Determine the (X, Y) coordinate at the center of the cell enclosing the given text.  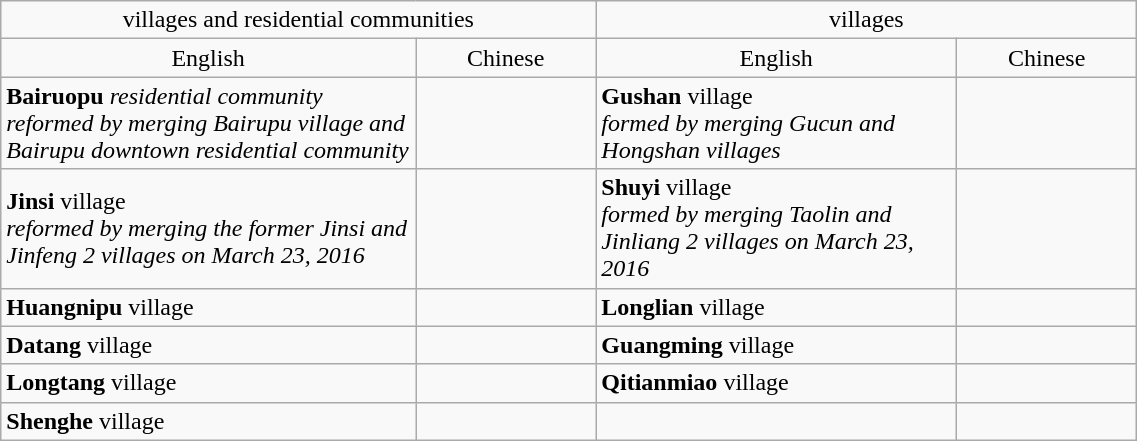
Jinsi village reformed by merging the former Jinsi and Jinfeng 2 villages on March 23, 2016 (208, 228)
Shenghe village (208, 421)
villages (866, 20)
Datang village (208, 345)
Guangming village (776, 345)
Longlian village (776, 307)
Gushan village formed by merging Gucun and Hongshan villages (776, 123)
Shuyi village formed by merging Taolin and Jinliang 2 villages on March 23, 2016 (776, 228)
Longtang village (208, 383)
villages and residential communities (298, 20)
Huangnipu village (208, 307)
Bairuopu residential community reformed by merging Bairupu village and Bairupu downtown residential community (208, 123)
Qitianmiao village (776, 383)
